Return the (X, Y) coordinate for the center point of the cell that contains the specified text.  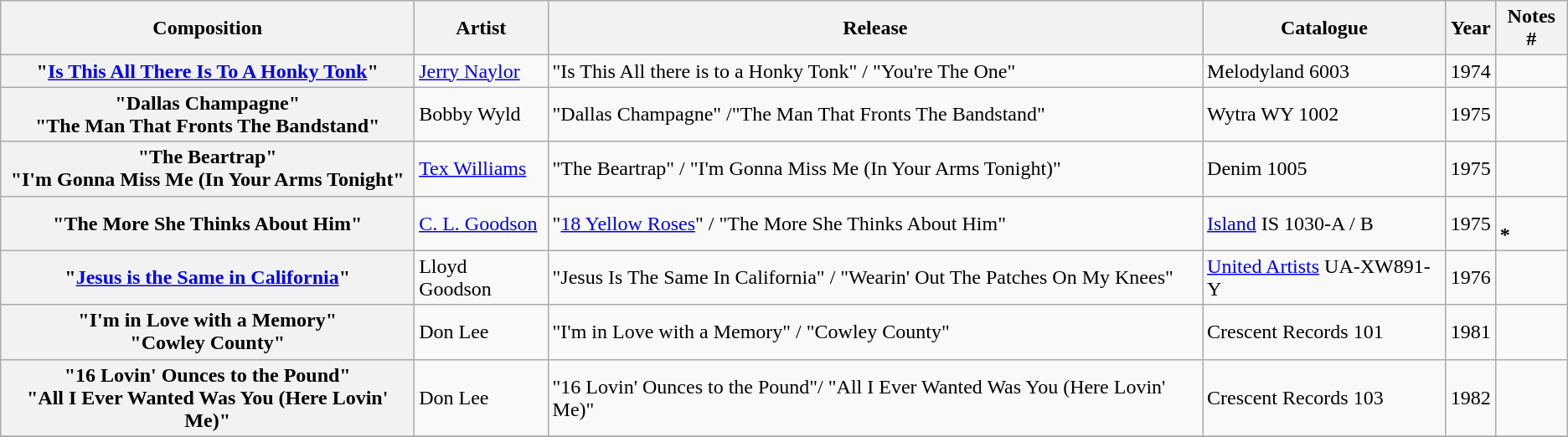
1982 (1471, 398)
"I'm in Love with a Memory" "Cowley County" (208, 332)
Jerry Naylor (481, 71)
"16 Lovin' Ounces to the Pound"/ "All I Ever Wanted Was You (Here Lovin' Me)" (875, 398)
"Is This All There Is To A Honky Tonk" (208, 71)
"The More She Thinks About Him" (208, 223)
Catalogue (1325, 28)
Melodyland 6003 (1325, 71)
Tex Williams (481, 169)
"The Beartrap" / "I'm Gonna Miss Me (In Your Arms Tonight)" (875, 169)
1976 (1471, 278)
United Artists UA-XW891-Y (1325, 278)
"The Beartrap""I'm Gonna Miss Me (In Your Arms Tonight" (208, 169)
"Dallas Champagne" /"The Man That Fronts The Bandstand" (875, 114)
"Jesus is the Same in California" (208, 278)
Wytra WY 1002 (1325, 114)
Lloyd Goodson (481, 278)
Bobby Wyld (481, 114)
Island IS 1030-A / B (1325, 223)
"16 Lovin' Ounces to the Pound" "All I Ever Wanted Was You (Here Lovin' Me)" (208, 398)
"Dallas Champagne""The Man That Fronts The Bandstand" (208, 114)
Denim 1005 (1325, 169)
* (1531, 223)
Artist (481, 28)
1974 (1471, 71)
Year (1471, 28)
Notes # (1531, 28)
Crescent Records 101 (1325, 332)
Composition (208, 28)
Release (875, 28)
"Jesus Is The Same In California" / "Wearin' Out The Patches On My Knees" (875, 278)
1981 (1471, 332)
"18 Yellow Roses" / "The More She Thinks About Him" (875, 223)
C. L. Goodson (481, 223)
"Is This All there is to a Honky Tonk" / "You're The One" (875, 71)
"I'm in Love with a Memory" / "Cowley County" (875, 332)
Crescent Records 103 (1325, 398)
